Determine the (x, y) coordinate at the center of the cell enclosing the given text.  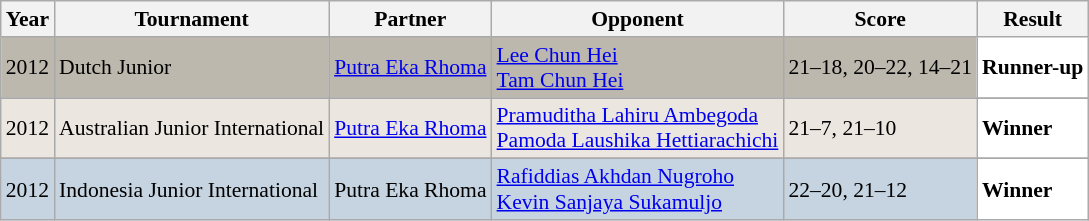
Year (28, 19)
Pramuditha Lahiru Ambegoda Pamoda Laushika Hettiarachichi (638, 128)
Runner-up (1032, 68)
Rafiddias Akhdan Nugroho Kevin Sanjaya Sukamuljo (638, 190)
Partner (410, 19)
Indonesia Junior International (192, 190)
Australian Junior International (192, 128)
Score (880, 19)
21–18, 20–22, 14–21 (880, 68)
22–20, 21–12 (880, 190)
21–7, 21–10 (880, 128)
Lee Chun Hei Tam Chun Hei (638, 68)
Tournament (192, 19)
Result (1032, 19)
Opponent (638, 19)
Dutch Junior (192, 68)
